Identify which cell holds the provided text, then report its [x, y] central coordinate. 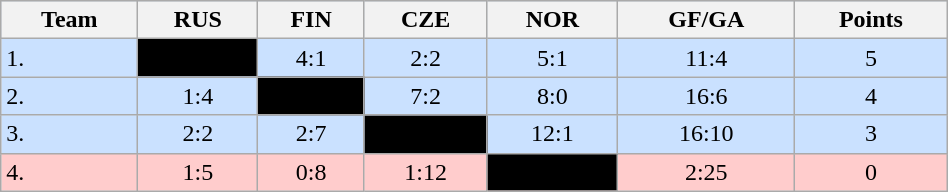
RUS [198, 20]
FIN [311, 20]
5:1 [552, 58]
8:0 [552, 96]
11:4 [706, 58]
0 [872, 172]
12:1 [552, 134]
1:12 [426, 172]
3 [872, 134]
4. [70, 172]
2:7 [311, 134]
1. [70, 58]
4:1 [311, 58]
Points [872, 20]
16:10 [706, 134]
1:5 [198, 172]
NOR [552, 20]
7:2 [426, 96]
4 [872, 96]
16:6 [706, 96]
5 [872, 58]
2. [70, 96]
2:25 [706, 172]
Team [70, 20]
3. [70, 134]
1:4 [198, 96]
CZE [426, 20]
GF/GA [706, 20]
0:8 [311, 172]
